Return [x, y] of the center of cell containing provided text 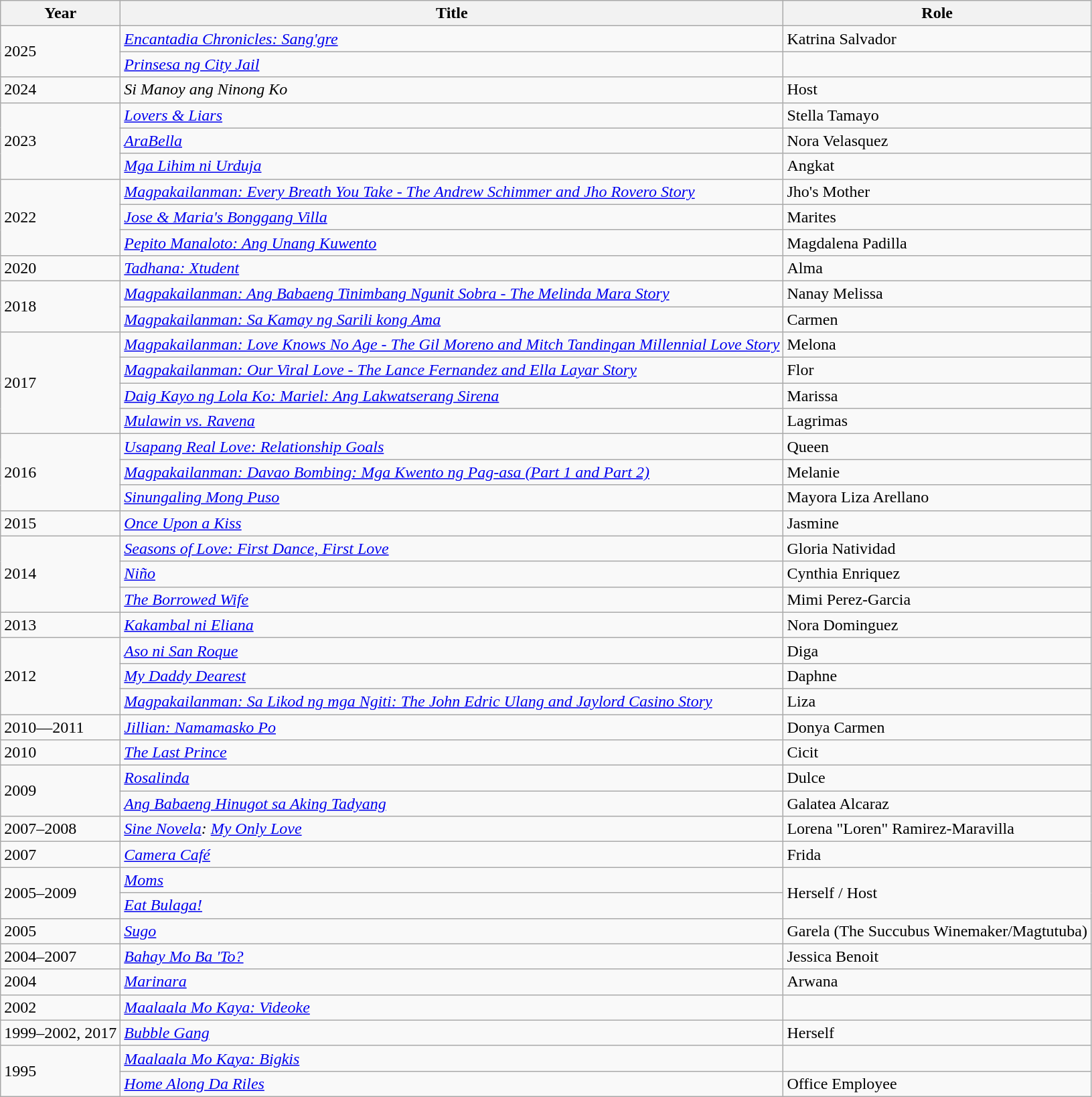
Jessica Benoit [937, 956]
2015 [60, 523]
Bahay Mo Ba 'To? [452, 956]
Lorena "Loren" Ramirez-Maravilla [937, 829]
Maalaala Mo Kaya: Videoke [452, 1007]
Aso ni San Roque [452, 650]
Sugo [452, 931]
Lagrimas [937, 421]
Melona [937, 345]
Alma [937, 268]
Marinara [452, 982]
Sine Novela: My Only Love [452, 829]
Nora Velasquez [937, 141]
2014 [60, 574]
Magdalena Padilla [937, 242]
Encantadia Chronicles: Sang'gre [452, 39]
Liza [937, 701]
2010 [60, 753]
Herself [937, 1033]
2018 [60, 306]
Queen [937, 447]
The Last Prince [452, 753]
Eat Bulaga! [452, 905]
2007–2008 [60, 829]
Jasmine [937, 523]
Nora Dominguez [937, 625]
Herself / Host [937, 893]
Frida [937, 855]
2016 [60, 472]
Marissa [937, 396]
2013 [60, 625]
Daphne [937, 676]
Ang Babaeng Hinugot sa Aking Tadyang [452, 804]
Role [937, 13]
Daig Kayo ng Lola Ko: Mariel: Ang Lakwatserang Sirena [452, 396]
Donya Carmen [937, 727]
2005–2009 [60, 893]
1999–2002, 2017 [60, 1033]
Dulce [937, 778]
Flor [937, 370]
2004–2007 [60, 956]
Cicit [937, 753]
The Borrowed Wife [452, 599]
Jho's Mother [937, 192]
Prinsesa ng City Jail [452, 64]
Arwana [937, 982]
2022 [60, 217]
Carmen [937, 319]
Pepito Manaloto: Ang Unang Kuwento [452, 242]
Usapang Real Love: Relationship Goals [452, 447]
Mga Lihim ni Urduja [452, 166]
Stella Tamayo [937, 115]
Magpakailanman: Every Breath You Take - The Andrew Schimmer and Jho Rovero Story [452, 192]
Moms [452, 880]
Diga [937, 650]
Marites [937, 217]
Office Employee [937, 1084]
Mulawin vs. Ravena [452, 421]
Niño [452, 574]
Katrina Salvador [937, 39]
Gloria Natividad [937, 548]
2005 [60, 931]
Mimi Perez-Garcia [937, 599]
2020 [60, 268]
Seasons of Love: First Dance, First Love [452, 548]
Si Manoy ang Ninong Ko [452, 90]
Host [937, 90]
My Daddy Dearest [452, 676]
AraBella [452, 141]
Kakambal ni Eliana [452, 625]
Melanie [937, 472]
Home Along Da Riles [452, 1084]
2025 [60, 52]
Lovers & Liars [452, 115]
Mayora Liza Arellano [937, 498]
2017 [60, 383]
Year [60, 13]
Nanay Melissa [937, 293]
Sinungaling Mong Puso [452, 498]
1995 [60, 1071]
Jose & Maria's Bonggang Villa [452, 217]
Galatea Alcaraz [937, 804]
Angkat [937, 166]
Garela (The Succubus Winemaker/Magtutuba) [937, 931]
2004 [60, 982]
Jillian: Namamasko Po [452, 727]
Tadhana: Xtudent [452, 268]
Rosalinda [452, 778]
Magpakailanman: Davao Bombing: Mga Kwento ng Pag-asa (Part 1 and Part 2) [452, 472]
2007 [60, 855]
2024 [60, 90]
Maalaala Mo Kaya: Bigkis [452, 1058]
2012 [60, 676]
2002 [60, 1007]
Magpakailanman: Ang Babaeng Tinimbang Ngunit Sobra - The Melinda Mara Story [452, 293]
Magpakailanman: Our Viral Love - The Lance Fernandez and Ella Layar Story [452, 370]
2023 [60, 141]
Magpakailanman: Love Knows No Age - The Gil Moreno and Mitch Tandingan Millennial Love Story [452, 345]
Magpakailanman: Sa Kamay ng Sarili kong Ama [452, 319]
Title [452, 13]
Magpakailanman: Sa Likod ng mga Ngiti: The John Edric Ulang and Jaylord Casino Story [452, 701]
Bubble Gang [452, 1033]
2009 [60, 791]
Camera Café [452, 855]
Cynthia Enriquez [937, 574]
Once Upon a Kiss [452, 523]
2010—2011 [60, 727]
